Provide the (x, y) coordinate of the cell's center where the given text is located.  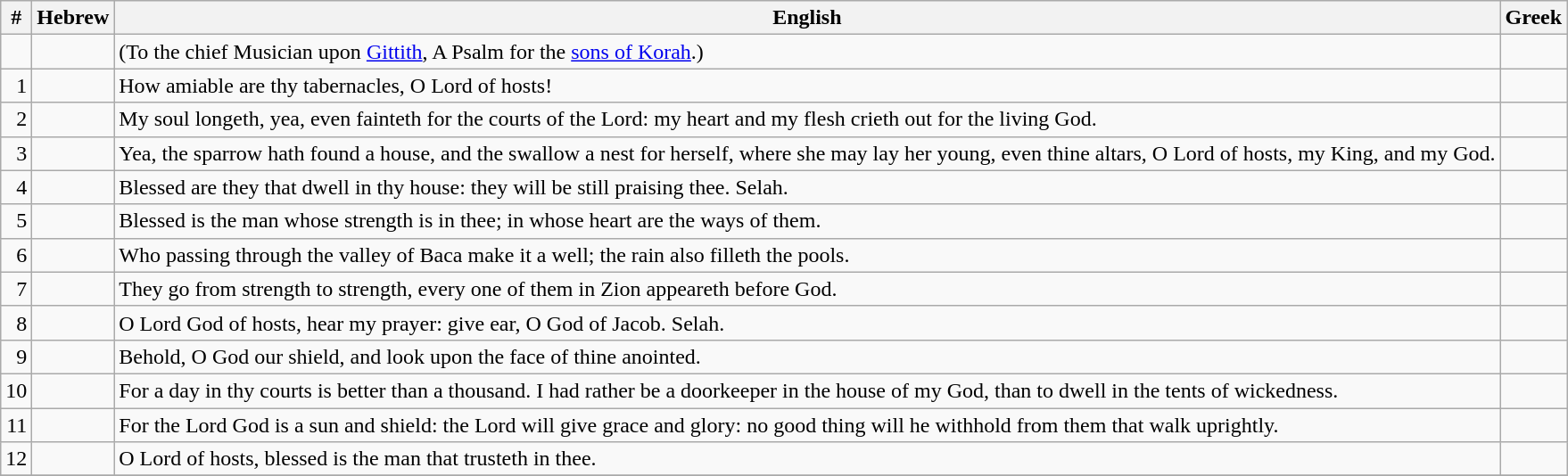
How amiable are thy tabernacles, O Lord of hosts! (807, 86)
2 (16, 119)
12 (16, 459)
For the Lord God is a sun and shield: the Lord will give grace and glory: no good thing will he withhold from them that walk uprightly. (807, 425)
1 (16, 86)
10 (16, 390)
# (16, 18)
Who passing through the valley of Baca make it a well; the rain also filleth the pools. (807, 255)
9 (16, 357)
My soul longeth, yea, even fainteth for the courts of the Lord: my heart and my flesh crieth out for the living God. (807, 119)
English (807, 18)
For a day in thy courts is better than a thousand. I had rather be a doorkeeper in the house of my God, than to dwell in the tents of wickedness. (807, 390)
6 (16, 255)
4 (16, 187)
5 (16, 221)
O Lord God of hosts, hear my prayer: give ear, O God of Jacob. Selah. (807, 323)
Greek (1534, 18)
Behold, O God our shield, and look upon the face of thine anointed. (807, 357)
(To the chief Musician upon Gittith, A Psalm for the sons of Korah.) (807, 52)
Blessed are they that dwell in thy house: they will be still praising thee. Selah. (807, 187)
8 (16, 323)
They go from strength to strength, every one of them in Zion appeareth before God. (807, 289)
Blessed is the man whose strength is in thee; in whose heart are the ways of them. (807, 221)
11 (16, 425)
3 (16, 153)
7 (16, 289)
Hebrew (73, 18)
O Lord of hosts, blessed is the man that trusteth in thee. (807, 459)
